Output the [X, Y] coordinate of the center of the cell containing the given text.  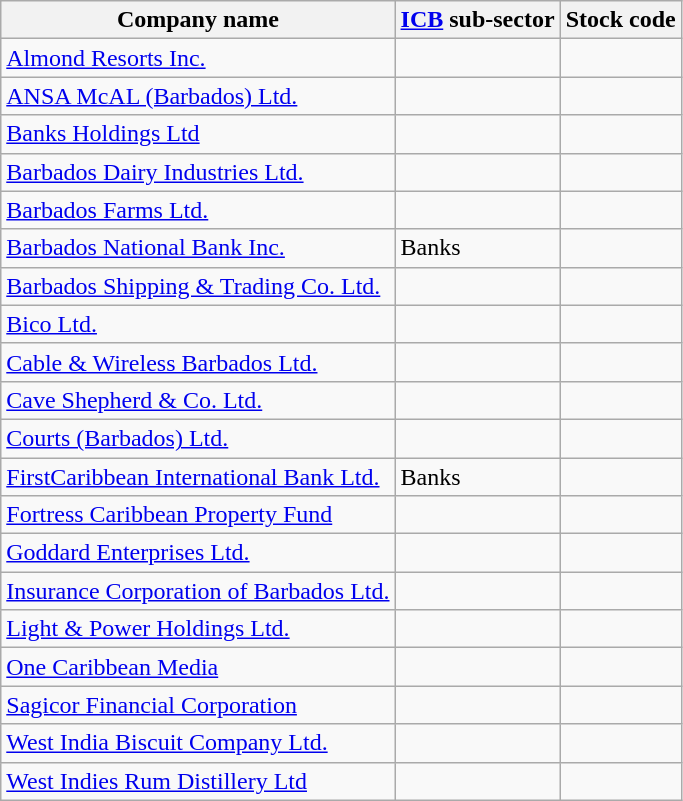
One Caribbean Media [198, 667]
Light & Power Holdings Ltd. [198, 629]
Barbados National Bank Inc. [198, 248]
Cave Shepherd & Co. Ltd. [198, 400]
Stock code [620, 20]
Barbados Dairy Industries Ltd. [198, 172]
ICB sub-sector [478, 20]
Fortress Caribbean Property Fund [198, 515]
West India Biscuit Company Ltd. [198, 743]
Banks Holdings Ltd [198, 134]
Sagicor Financial Corporation [198, 705]
FirstCaribbean International Bank Ltd. [198, 477]
Almond Resorts Inc. [198, 58]
Goddard Enterprises Ltd. [198, 553]
Barbados Farms Ltd. [198, 210]
Courts (Barbados) Ltd. [198, 438]
Bico Ltd. [198, 324]
Cable & Wireless Barbados Ltd. [198, 362]
ANSA McAL (Barbados) Ltd. [198, 96]
West Indies Rum Distillery Ltd [198, 781]
Company name [198, 20]
Barbados Shipping & Trading Co. Ltd. [198, 286]
Insurance Corporation of Barbados Ltd. [198, 591]
